Output the (X, Y) coordinate of the center of the cell containing the given text.  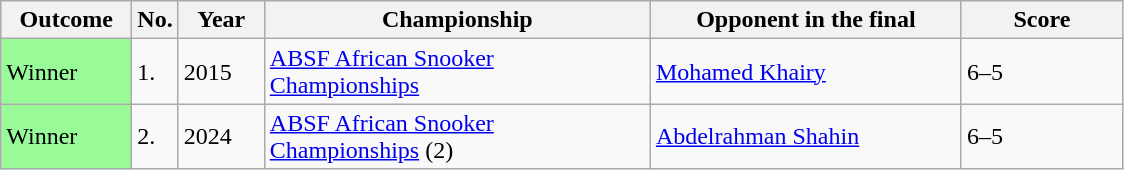
Abdelrahman Shahin (806, 136)
2. (155, 136)
Opponent in the final (806, 20)
ABSF African Snooker Championships (457, 72)
No. (155, 20)
Mohamed Khairy (806, 72)
ABSF African Snooker Championships (2) (457, 136)
2024 (221, 136)
Outcome (66, 20)
1. (155, 72)
Score (1042, 20)
Championship (457, 20)
Year (221, 20)
2015 (221, 72)
